Output the [X, Y] coordinate of the center of the cell containing the given text.  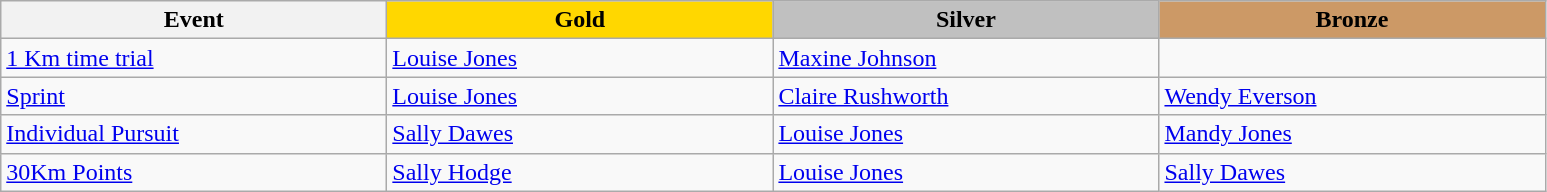
1 Km time trial [194, 58]
Wendy Everson [1352, 96]
Claire Rushworth [966, 96]
Event [194, 20]
Silver [966, 20]
Maxine Johnson [966, 58]
Sprint [194, 96]
Mandy Jones [1352, 134]
Bronze [1352, 20]
Gold [580, 20]
30Km Points [194, 172]
Sally Hodge [580, 172]
Individual Pursuit [194, 134]
